From the cell containing the given text, extract its center point as (x, y) coordinate. 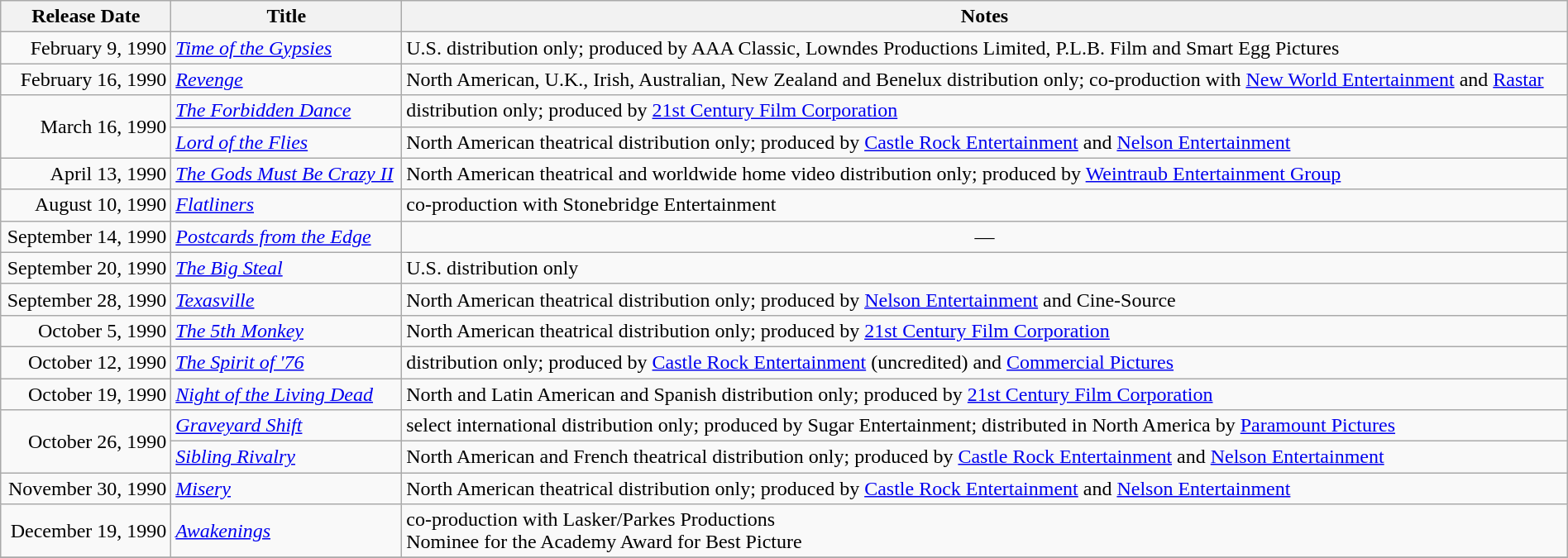
U.S. distribution only (985, 268)
The Big Steal (286, 268)
North American theatrical distribution only; produced by 21st Century Film Corporation (985, 331)
Time of the Gypsies (286, 48)
October 5, 1990 (86, 331)
co-production with Stonebridge Entertainment (985, 205)
North and Latin American and Spanish distribution only; produced by 21st Century Film Corporation (985, 394)
February 9, 1990 (86, 48)
October 26, 1990 (86, 441)
Notes (985, 17)
Night of the Living Dead (286, 394)
Postcards from the Edge (286, 236)
— (985, 236)
Release Date (86, 17)
Texasville (286, 299)
North American theatrical and worldwide home video distribution only; produced by Weintraub Entertainment Group (985, 174)
August 10, 1990 (86, 205)
November 30, 1990 (86, 489)
October 12, 1990 (86, 362)
February 16, 1990 (86, 79)
North American, U.K., Irish, Australian, New Zealand and Benelux distribution only; co-production with New World Entertainment and Rastar (985, 79)
September 20, 1990 (86, 268)
December 19, 1990 (86, 531)
The 5th Monkey (286, 331)
co-production with Lasker/Parkes ProductionsNominee for the Academy Award for Best Picture (985, 531)
North American and French theatrical distribution only; produced by Castle Rock Entertainment and Nelson Entertainment (985, 457)
Awakenings (286, 531)
March 16, 1990 (86, 126)
September 14, 1990 (86, 236)
Lord of the Flies (286, 142)
Graveyard Shift (286, 426)
October 19, 1990 (86, 394)
North American theatrical distribution only; produced by Nelson Entertainment and Cine-Source (985, 299)
Title (286, 17)
distribution only; produced by 21st Century Film Corporation (985, 111)
U.S. distribution only; produced by AAA Classic, Lowndes Productions Limited, P.L.B. Film and Smart Egg Pictures (985, 48)
The Spirit of '76 (286, 362)
The Gods Must Be Crazy II (286, 174)
September 28, 1990 (86, 299)
distribution only; produced by Castle Rock Entertainment (uncredited) and Commercial Pictures (985, 362)
Flatliners (286, 205)
Sibling Rivalry (286, 457)
April 13, 1990 (86, 174)
The Forbidden Dance (286, 111)
Misery (286, 489)
Revenge (286, 79)
select international distribution only; produced by Sugar Entertainment; distributed in North America by Paramount Pictures (985, 426)
